From the cell containing the given text, extract its center point as (X, Y) coordinate. 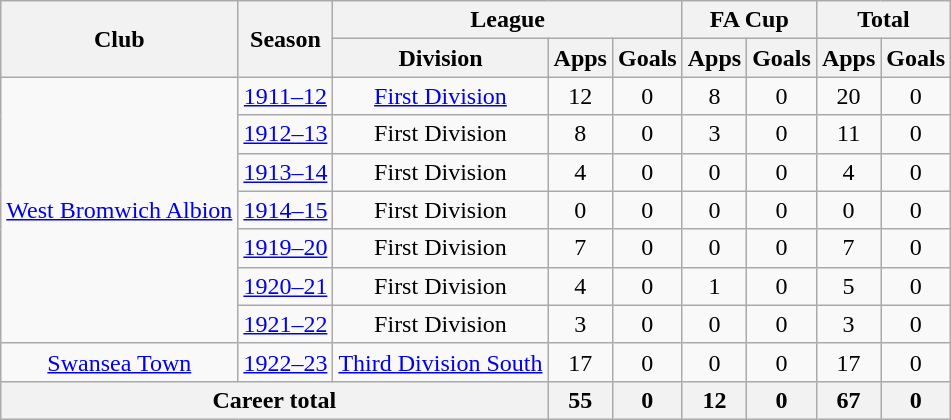
20 (848, 96)
1919–20 (286, 248)
Career total (274, 400)
Club (120, 39)
1911–12 (286, 96)
1922–23 (286, 362)
1 (714, 286)
Total (883, 20)
Division (440, 58)
Season (286, 39)
FA Cup (749, 20)
Third Division South (440, 362)
1913–14 (286, 172)
1912–13 (286, 134)
1921–22 (286, 324)
League (508, 20)
1920–21 (286, 286)
Swansea Town (120, 362)
1914–15 (286, 210)
5 (848, 286)
55 (580, 400)
11 (848, 134)
67 (848, 400)
West Bromwich Albion (120, 210)
